Output the (X, Y) coordinate of the center of the cell containing the given text.  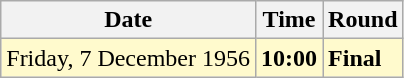
10:00 (290, 58)
Final (363, 58)
Friday, 7 December 1956 (128, 58)
Date (128, 20)
Round (363, 20)
Time (290, 20)
